Extract the (X, Y) coordinate from the center of the cell holding the provided text.  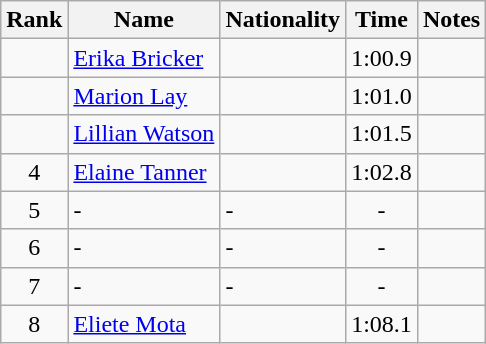
Elaine Tanner (144, 172)
1:01.0 (382, 96)
Erika Bricker (144, 58)
Rank (34, 20)
Lillian Watson (144, 134)
Marion Lay (144, 96)
8 (34, 324)
Name (144, 20)
1:02.8 (382, 172)
1:08.1 (382, 324)
Time (382, 20)
7 (34, 286)
6 (34, 248)
Eliete Mota (144, 324)
1:00.9 (382, 58)
1:01.5 (382, 134)
Nationality (283, 20)
5 (34, 210)
Notes (451, 20)
4 (34, 172)
